From the cell containing the given text, extract its center point as [X, Y] coordinate. 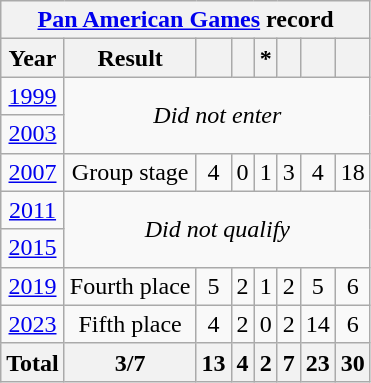
2007 [33, 172]
Fourth place [130, 286]
1999 [33, 96]
7 [288, 362]
Fifth place [130, 324]
2011 [33, 210]
3/7 [130, 362]
30 [352, 362]
23 [318, 362]
Year [33, 58]
Total [33, 362]
Did not enter [217, 115]
13 [214, 362]
Pan American Games record [186, 20]
14 [318, 324]
2015 [33, 248]
3 [288, 172]
Group stage [130, 172]
* [266, 58]
Result [130, 58]
2003 [33, 134]
18 [352, 172]
2023 [33, 324]
Did not qualify [217, 229]
2019 [33, 286]
